Search for the cell housing the specified text and yield its [X, Y] center coordinate. 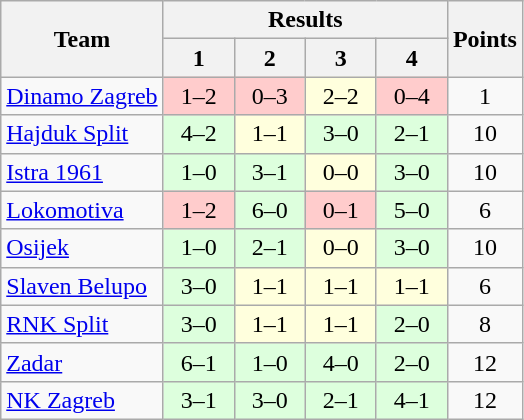
Lokomotiva [82, 210]
Istra 1961 [82, 172]
Osijek [82, 248]
Dinamo Zagreb [82, 96]
3 [340, 58]
2 [270, 58]
Results [305, 20]
Points [484, 39]
6–0 [270, 210]
NK Zagreb [82, 400]
Hajduk Split [82, 134]
6–1 [198, 362]
4–2 [198, 134]
0–4 [412, 96]
0–1 [340, 210]
5–0 [412, 210]
Slaven Belupo [82, 286]
Team [82, 39]
Zadar [82, 362]
8 [484, 324]
0–3 [270, 96]
2–2 [340, 96]
4–0 [340, 362]
4–1 [412, 400]
RNK Split [82, 324]
4 [412, 58]
